Capture the cell that displays the provided text and extract its (x, y) central coordinate. 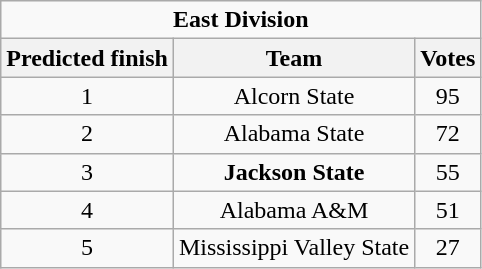
55 (448, 172)
51 (448, 210)
Alcorn State (294, 96)
5 (88, 248)
27 (448, 248)
95 (448, 96)
4 (88, 210)
72 (448, 134)
Jackson State (294, 172)
Predicted finish (88, 58)
2 (88, 134)
Alabama A&M (294, 210)
Votes (448, 58)
Team (294, 58)
Mississippi Valley State (294, 248)
1 (88, 96)
3 (88, 172)
Alabama State (294, 134)
East Division (241, 20)
